Search for the cell housing the specified text and yield its [x, y] center coordinate. 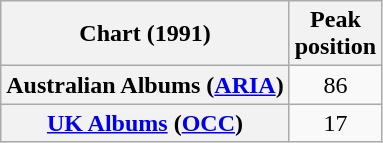
86 [335, 85]
Chart (1991) [145, 34]
Peakposition [335, 34]
Australian Albums (ARIA) [145, 85]
17 [335, 123]
UK Albums (OCC) [145, 123]
